Determine the (x, y) coordinate at the center of the cell enclosing the given text.  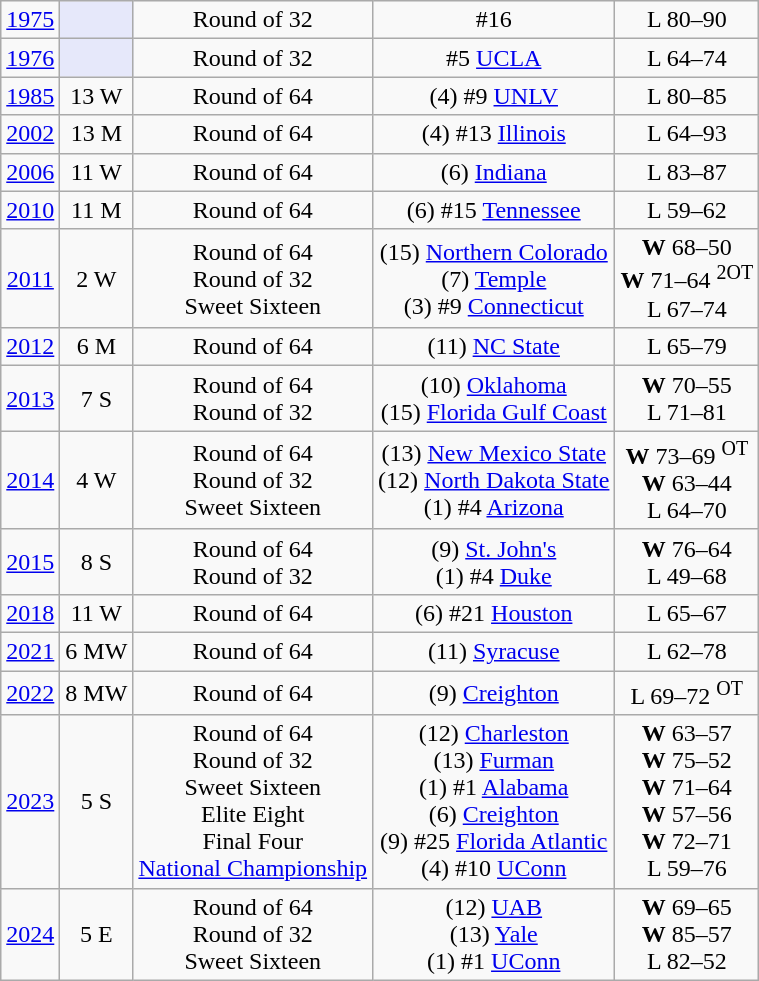
5 E (96, 934)
6 MW (96, 651)
L 64–93 (687, 134)
(10) Oklahoma(15) Florida Gulf Coast (494, 398)
(11) Syracuse (494, 651)
2021 (30, 651)
4 W (96, 480)
W 63–57W 75–52W 71–64W 57–56W 72–71 L 59–76 (687, 802)
6 M (96, 347)
L 65–79 (687, 347)
8 MW (96, 694)
L 64–74 (687, 58)
(11) NC State (494, 347)
5 S (96, 802)
Round of 64Round of 32Sweet SixteenElite EightFinal FourNational Championship (253, 802)
(12) Charleston(13) Furman(1) #1 Alabama(6) Creighton(9) #25 Florida Atlantic(4) #10 UConn (494, 802)
1976 (30, 58)
2013 (30, 398)
(12) UAB(13) Yale(1) #1 UConn (494, 934)
2023 (30, 802)
L 80–85 (687, 96)
2014 (30, 480)
11 M (96, 210)
1975 (30, 20)
(6) #15 Tennessee (494, 210)
2010 (30, 210)
(13) New Mexico State(12) North Dakota State(1) #4 Arizona (494, 480)
2011 (30, 278)
2015 (30, 562)
2012 (30, 347)
2024 (30, 934)
2006 (30, 172)
(15) Northern Colorado(7) Temple(3) #9 Connecticut (494, 278)
(6) #21 Houston (494, 613)
#16 (494, 20)
(4) #13 Illinois (494, 134)
2022 (30, 694)
13 M (96, 134)
W 70–55L 71–81 (687, 398)
2002 (30, 134)
L 80–90 (687, 20)
L 69–72 OT (687, 694)
8 S (96, 562)
L 83–87 (687, 172)
L 65–67 (687, 613)
L 62–78 (687, 651)
2 W (96, 278)
(9) Creighton (494, 694)
(9) St. John's(1) #4 Duke (494, 562)
7 S (96, 398)
(6) Indiana (494, 172)
1985 (30, 96)
W 68–50W 71–64 2OTL 67–74 (687, 278)
W 76–64L 49–68 (687, 562)
W 69–65W 85–57 L 82–52 (687, 934)
(4) #9 UNLV (494, 96)
13 W (96, 96)
#5 UCLA (494, 58)
L 59–62 (687, 210)
W 73–69 OTW 63–44L 64–70 (687, 480)
2018 (30, 613)
